Return (X, Y) of the center of cell containing provided text 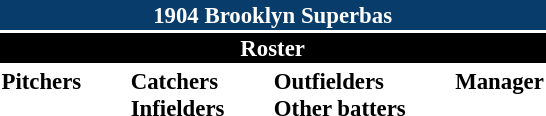
1904 Brooklyn Superbas (272, 15)
Roster (272, 48)
